Output the (X, Y) coordinate of the center of the cell containing the given text.  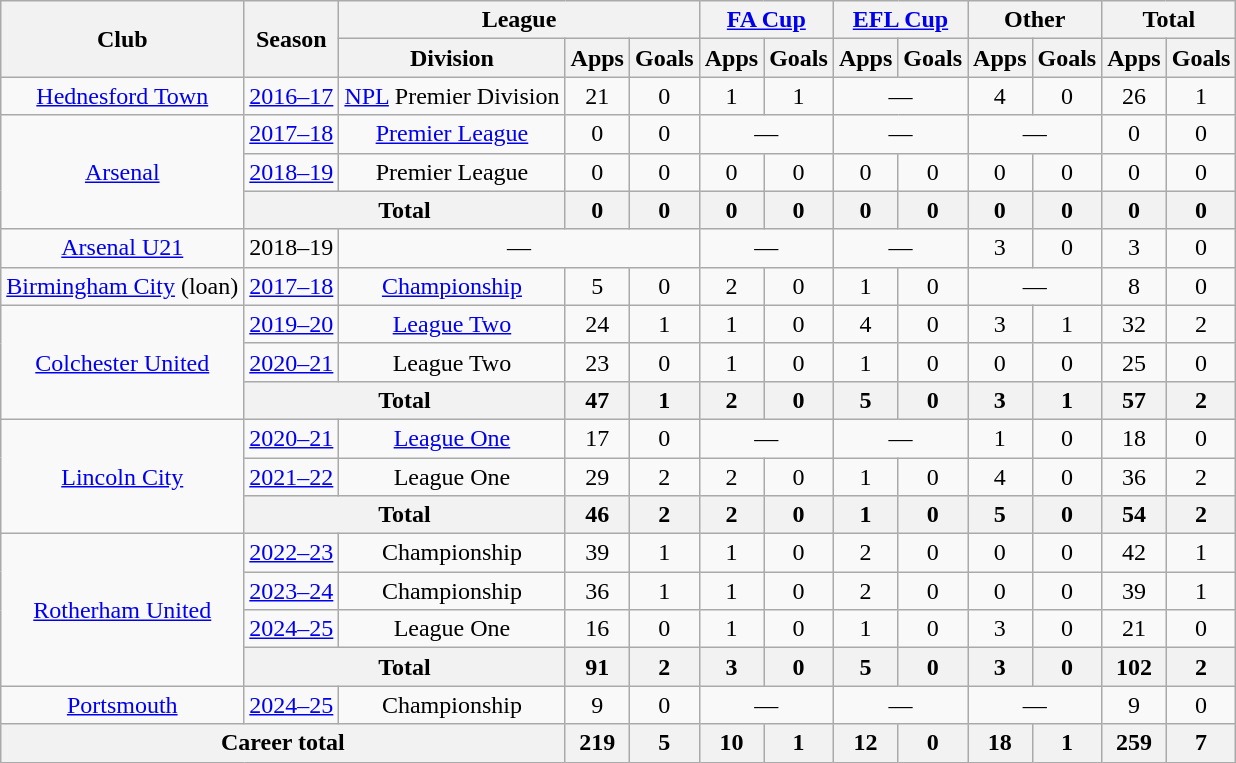
17 (597, 438)
91 (597, 667)
25 (1134, 362)
Career total (283, 743)
Other (1035, 20)
Portsmouth (122, 705)
Club (122, 39)
2023–24 (292, 591)
54 (1134, 515)
2016–17 (292, 96)
47 (597, 400)
16 (597, 629)
29 (597, 477)
46 (597, 515)
8 (1134, 286)
NPL Premier Division (452, 96)
7 (1201, 743)
Rotherham United (122, 610)
Hednesford Town (122, 96)
Arsenal (122, 172)
42 (1134, 553)
24 (597, 324)
10 (731, 743)
Colchester United (122, 362)
26 (1134, 96)
Lincoln City (122, 476)
Arsenal U21 (122, 248)
2022–23 (292, 553)
Season (292, 39)
League (519, 20)
57 (1134, 400)
Division (452, 58)
12 (865, 743)
32 (1134, 324)
102 (1134, 667)
23 (597, 362)
219 (597, 743)
2021–22 (292, 477)
2019–20 (292, 324)
FA Cup (766, 20)
EFL Cup (900, 20)
Birmingham City (loan) (122, 286)
259 (1134, 743)
